Output the [X, Y] coordinate of the center of the cell containing the given text.  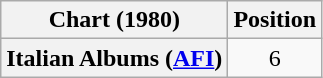
6 [275, 58]
Chart (1980) [114, 20]
Position [275, 20]
Italian Albums (AFI) [114, 58]
